Provide the [X, Y] coordinate of the cell's center where the given text is located.  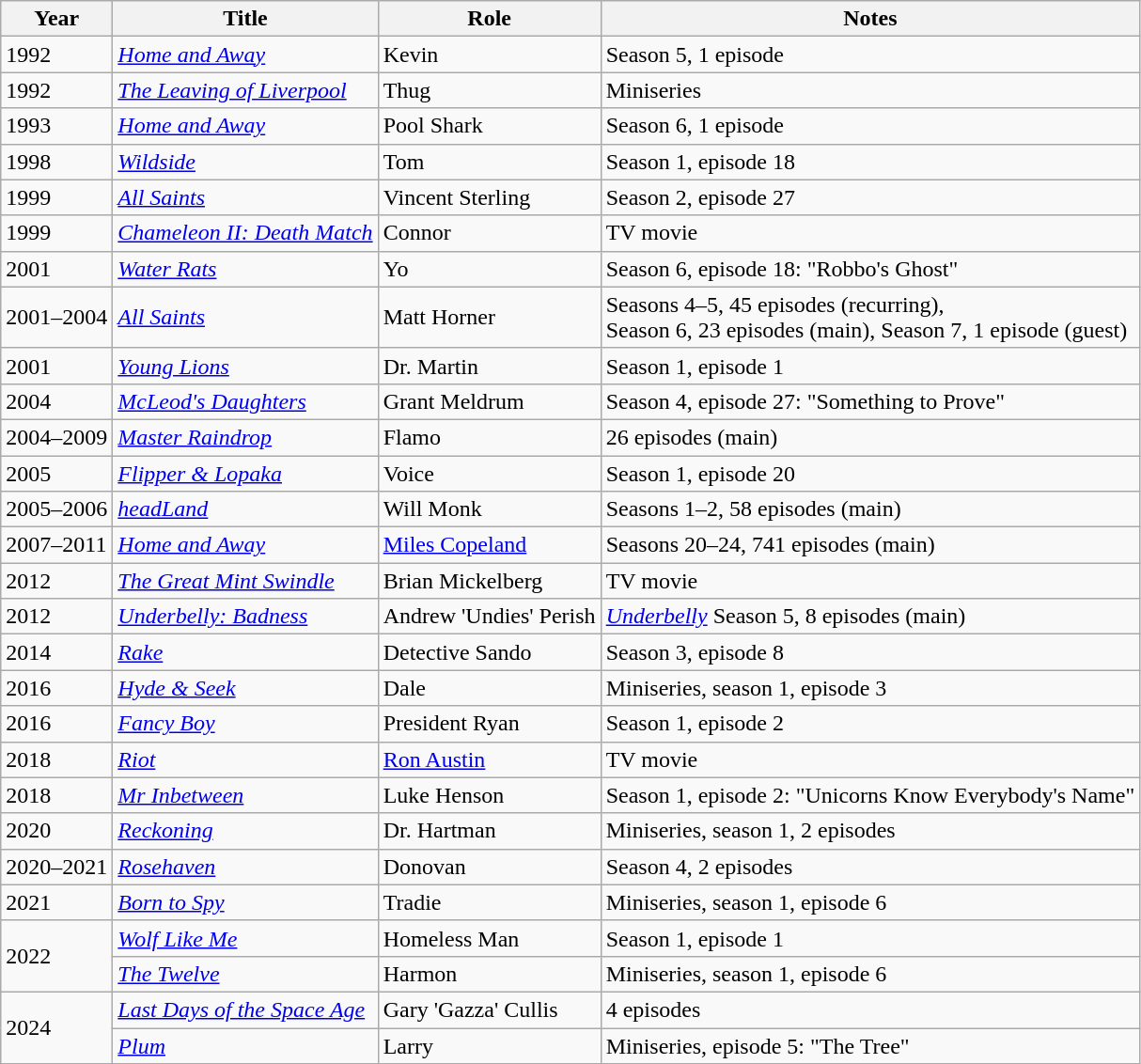
Season 3, episode 8 [870, 652]
Miles Copeland [489, 545]
1998 [56, 162]
Seasons 1–2, 58 episodes (main) [870, 509]
2024 [56, 1027]
The Great Mint Swindle [245, 581]
2007–2011 [56, 545]
Season 6, episode 18: "Robbo's Ghost" [870, 269]
Homeless Man [489, 938]
Brian Mickelberg [489, 581]
McLeod's Daughters [245, 401]
Grant Meldrum [489, 401]
2001–2004 [56, 318]
Dr. Martin [489, 366]
Rosehaven [245, 867]
Flamo [489, 437]
26 episodes (main) [870, 437]
Voice [489, 473]
2004 [56, 401]
Andrew 'Undies' Perish [489, 617]
Donovan [489, 867]
Ron Austin [489, 759]
headLand [245, 509]
Luke Henson [489, 795]
Miniseries, episode 5: "The Tree" [870, 1046]
President Ryan [489, 724]
Season 6, 1 episode [870, 126]
Year [56, 19]
Season 1, episode 2 [870, 724]
2005 [56, 473]
Vincent Sterling [489, 197]
Harmon [489, 974]
Plum [245, 1046]
1993 [56, 126]
Gary 'Gazza' Cullis [489, 1009]
2014 [56, 652]
Role [489, 19]
Fancy Boy [245, 724]
2004–2009 [56, 437]
Last Days of the Space Age [245, 1009]
Connor [489, 233]
Flipper & Lopaka [245, 473]
Water Rats [245, 269]
Thug [489, 90]
2020–2021 [56, 867]
Pool Shark [489, 126]
2021 [56, 902]
The Twelve [245, 974]
Miniseries [870, 90]
Season 5, 1 episode [870, 55]
Wildside [245, 162]
Hyde & Seek [245, 688]
Tom [489, 162]
Seasons 4–5, 45 episodes (recurring),Season 6, 23 episodes (main), Season 7, 1 episode (guest) [870, 318]
Underbelly Season 5, 8 episodes (main) [870, 617]
Yo [489, 269]
2005–2006 [56, 509]
4 episodes [870, 1009]
Detective Sando [489, 652]
Season 4, 2 episodes [870, 867]
Seasons 20–24, 741 episodes (main) [870, 545]
Season 2, episode 27 [870, 197]
Dale [489, 688]
Chameleon II: Death Match [245, 233]
2022 [56, 956]
Miniseries, season 1, 2 episodes [870, 831]
Title [245, 19]
Matt Horner [489, 318]
Mr Inbetween [245, 795]
Will Monk [489, 509]
Young Lions [245, 366]
Underbelly: Badness [245, 617]
Season 1, episode 18 [870, 162]
Born to Spy [245, 902]
Riot [245, 759]
Season 1, episode 2: "Unicorns Know Everybody's Name" [870, 795]
Notes [870, 19]
Season 1, episode 20 [870, 473]
2020 [56, 831]
The Leaving of Liverpool [245, 90]
Tradie [489, 902]
Master Raindrop [245, 437]
Larry [489, 1046]
Reckoning [245, 831]
Rake [245, 652]
Miniseries, season 1, episode 3 [870, 688]
Dr. Hartman [489, 831]
Season 4, episode 27: "Something to Prove" [870, 401]
Wolf Like Me [245, 938]
Kevin [489, 55]
